Extract the (X, Y) coordinate from the center of the cell holding the provided text.  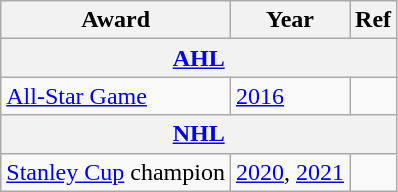
Stanley Cup champion (116, 172)
NHL (199, 134)
2016 (290, 96)
2020, 2021 (290, 172)
AHL (199, 58)
Ref (374, 20)
Award (116, 20)
All-Star Game (116, 96)
Year (290, 20)
